Find where the given text appears and provide that cell's center as (X, Y) coordinate. 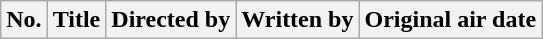
No. (24, 20)
Original air date (450, 20)
Title (76, 20)
Written by (298, 20)
Directed by (171, 20)
